Capture the cell that displays the provided text and extract its (X, Y) central coordinate. 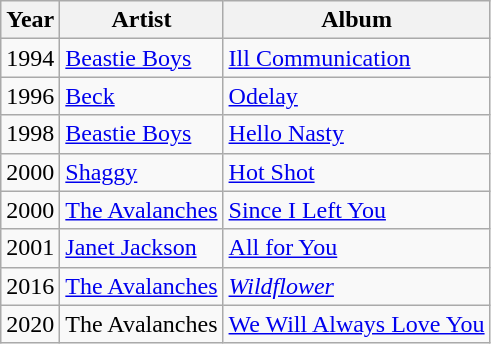
Wildflower (356, 286)
We Will Always Love You (356, 324)
Odelay (356, 96)
2001 (30, 248)
1996 (30, 96)
Janet Jackson (142, 248)
2020 (30, 324)
Beck (142, 96)
All for You (356, 248)
Ill Communication (356, 58)
1998 (30, 134)
Hot Shot (356, 172)
Hello Nasty (356, 134)
Year (30, 20)
1994 (30, 58)
Album (356, 20)
Since I Left You (356, 210)
Artist (142, 20)
2016 (30, 286)
Shaggy (142, 172)
